Determine the [x, y] coordinate at the center of the cell enclosing the given text.  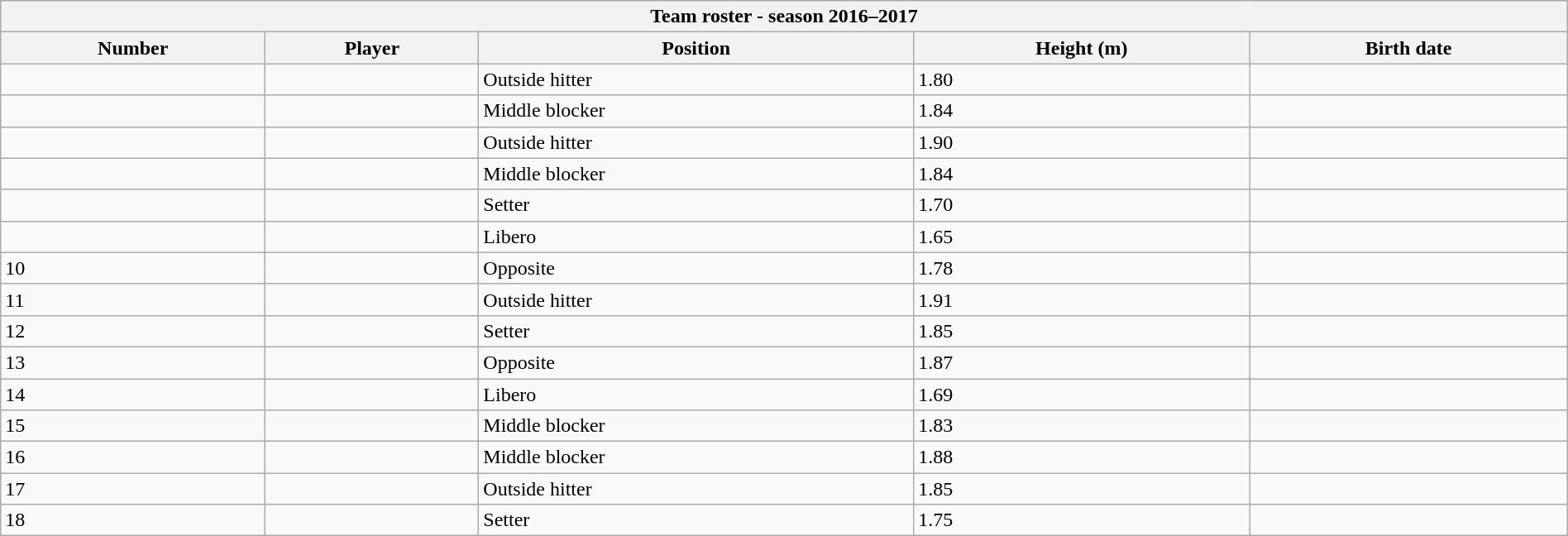
1.91 [1082, 299]
Player [372, 48]
1.87 [1082, 362]
11 [133, 299]
Height (m) [1082, 48]
1.78 [1082, 268]
1.83 [1082, 426]
13 [133, 362]
17 [133, 489]
1.88 [1082, 457]
18 [133, 520]
Number [133, 48]
1.90 [1082, 142]
1.70 [1082, 205]
Position [696, 48]
1.65 [1082, 237]
1.69 [1082, 395]
15 [133, 426]
Team roster - season 2016–2017 [784, 17]
10 [133, 268]
14 [133, 395]
1.80 [1082, 79]
Birth date [1408, 48]
16 [133, 457]
1.75 [1082, 520]
12 [133, 331]
